Search for the cell housing the specified text and yield its (X, Y) center coordinate. 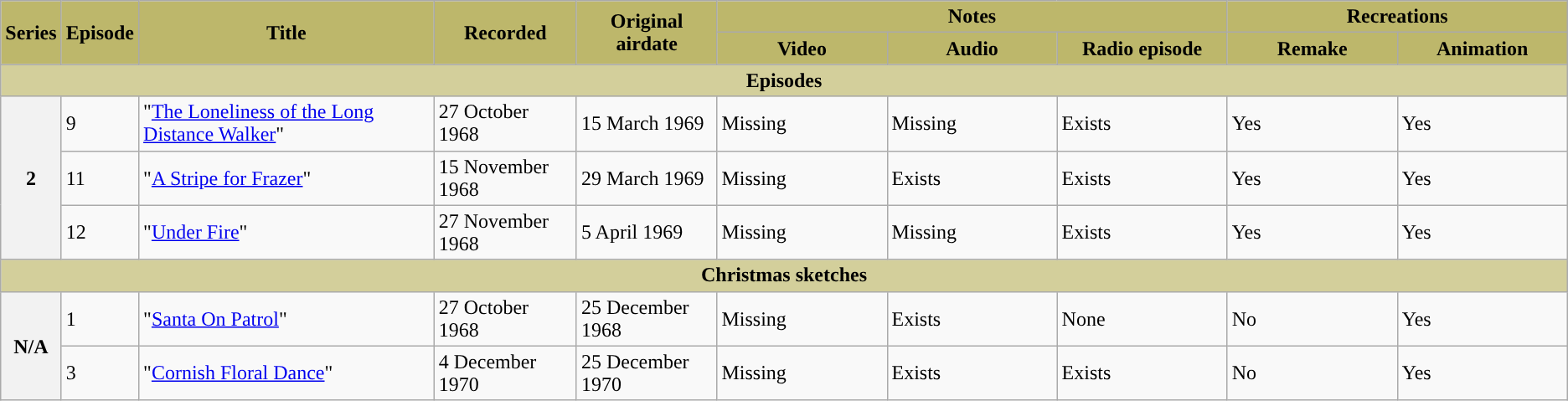
11 (100, 177)
3 (100, 373)
Notes (972, 17)
Title (286, 33)
None (1142, 318)
Christmas sketches (784, 275)
Original airdate (647, 33)
1 (100, 318)
"Under Fire" (286, 233)
Animation (1483, 49)
4 December 1970 (505, 373)
12 (100, 233)
Recreations (1397, 17)
15 November 1968 (505, 177)
"A Stripe for Frazer" (286, 177)
Radio episode (1142, 49)
25 December 1968 (647, 318)
2 (31, 177)
N/A (31, 346)
Remake (1312, 49)
Video (802, 49)
5 April 1969 (647, 233)
25 December 1970 (647, 373)
"Cornish Floral Dance" (286, 373)
Audio (972, 49)
Episodes (784, 80)
9 (100, 124)
"The Loneliness of the Long Distance Walker" (286, 124)
"Santa On Patrol" (286, 318)
Episode (100, 33)
Recorded (505, 33)
Series (31, 33)
29 March 1969 (647, 177)
27 November 1968 (505, 233)
15 March 1969 (647, 124)
